Search for the cell housing the specified text and yield its (X, Y) center coordinate. 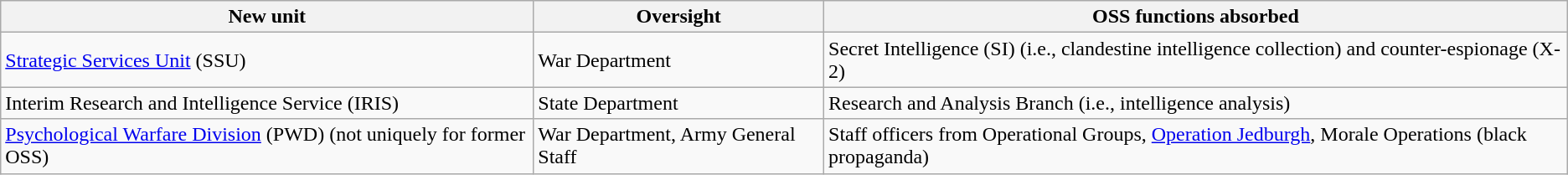
Staff officers from Operational Groups, Operation Jedburgh, Morale Operations (black propaganda) (1196, 146)
Interim Research and Intelligence Service (IRIS) (267, 103)
War Department, Army General Staff (678, 146)
Strategic Services Unit (SSU) (267, 60)
Research and Analysis Branch (i.e., intelligence analysis) (1196, 103)
OSS functions absorbed (1196, 17)
New unit (267, 17)
Psychological Warfare Division (PWD) (not uniquely for former OSS) (267, 146)
Secret Intelligence (SI) (i.e., clandestine intelligence collection) and counter-espionage (X-2) (1196, 60)
War Department (678, 60)
Oversight (678, 17)
State Department (678, 103)
